Find where the given text appears and provide that cell's center as [X, Y] coordinate. 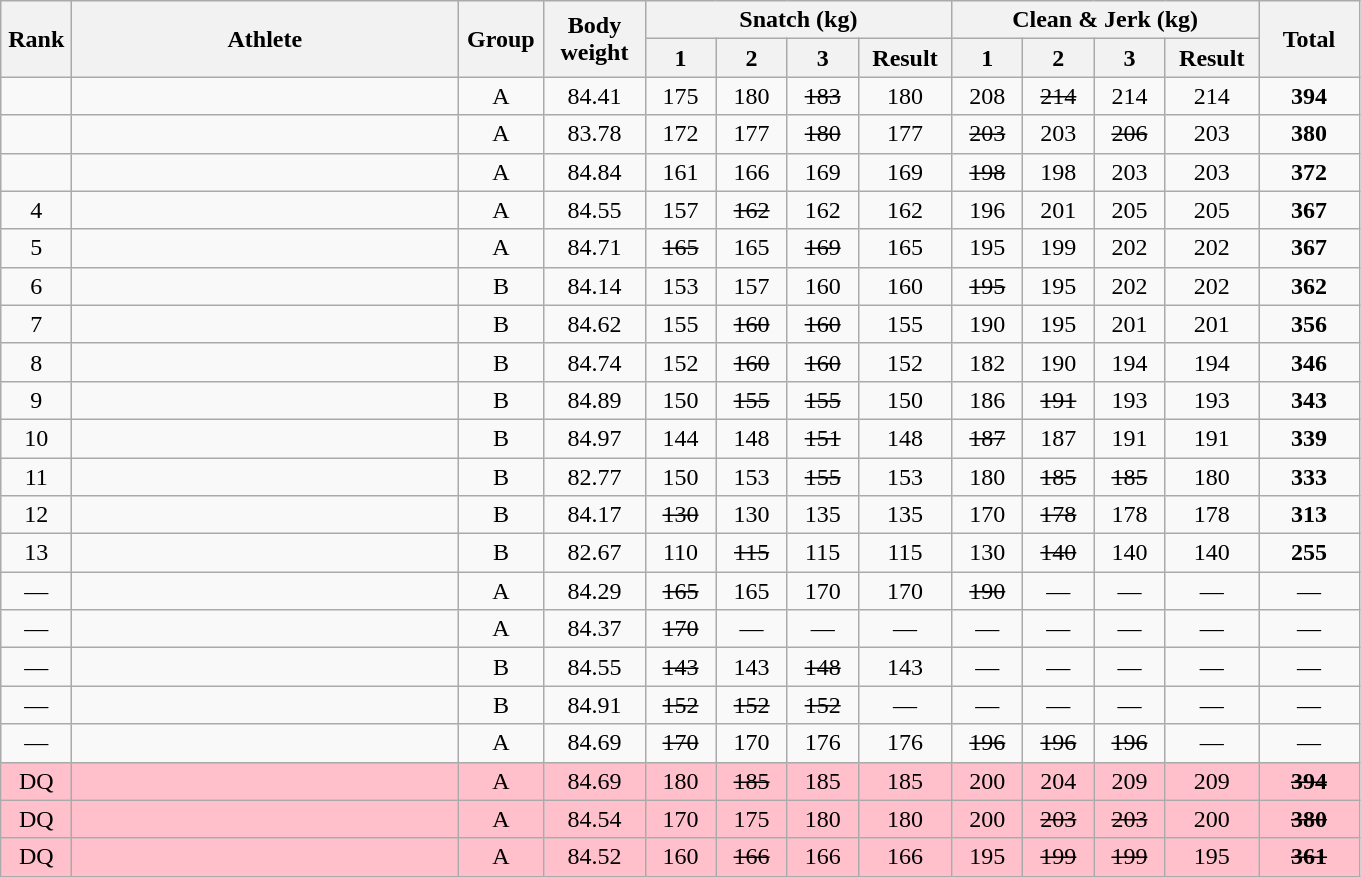
Clean & Jerk (kg) [1106, 20]
161 [680, 172]
12 [36, 515]
84.91 [594, 705]
Group [501, 39]
343 [1308, 400]
Body weight [594, 39]
8 [36, 362]
151 [822, 438]
82.77 [594, 477]
361 [1308, 857]
372 [1308, 172]
84.54 [594, 819]
183 [822, 96]
84.89 [594, 400]
Snatch (kg) [798, 20]
83.78 [594, 134]
255 [1308, 553]
110 [680, 553]
9 [36, 400]
84.97 [594, 438]
84.37 [594, 629]
Athlete [265, 39]
10 [36, 438]
186 [988, 400]
84.71 [594, 248]
333 [1308, 477]
84.62 [594, 324]
84.84 [594, 172]
362 [1308, 286]
84.14 [594, 286]
144 [680, 438]
7 [36, 324]
4 [36, 210]
11 [36, 477]
182 [988, 362]
313 [1308, 515]
208 [988, 96]
84.52 [594, 857]
82.67 [594, 553]
339 [1308, 438]
356 [1308, 324]
84.41 [594, 96]
5 [36, 248]
346 [1308, 362]
206 [1130, 134]
Rank [36, 39]
13 [36, 553]
Total [1308, 39]
6 [36, 286]
84.29 [594, 591]
204 [1058, 781]
172 [680, 134]
84.74 [594, 362]
84.17 [594, 515]
